Return [X, Y] of the center of cell containing provided text 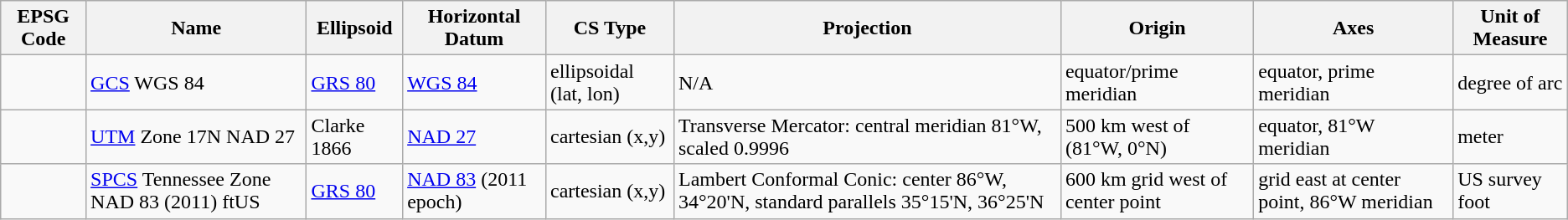
Projection [867, 28]
NAD 27 [474, 137]
Unit of Measure [1511, 28]
WGS 84 [474, 82]
meter [1511, 137]
EPSG Code [44, 28]
Ellipsoid [355, 28]
ellipsoidal (lat, lon) [610, 82]
600 km grid west of center point [1157, 191]
Horizontal Datum [474, 28]
500 km west of (81°W, 0°N) [1157, 137]
Axes [1354, 28]
Lambert Conformal Conic: center 86°W, 34°20'N, standard parallels 35°15'N, 36°25'N [867, 191]
GCS WGS 84 [196, 82]
NAD 83 (2011 epoch) [474, 191]
US survey foot [1511, 191]
Name [196, 28]
equator, prime meridian [1354, 82]
SPCS Tennessee Zone NAD 83 (2011) ftUS [196, 191]
equator, 81°W meridian [1354, 137]
equator/prime meridian [1157, 82]
grid east at center point, 86°W meridian [1354, 191]
Origin [1157, 28]
Clarke 1866 [355, 137]
Transverse Mercator: central meridian 81°W, scaled 0.9996 [867, 137]
degree of arc [1511, 82]
CS Type [610, 28]
UTM Zone 17N NAD 27 [196, 137]
N/A [867, 82]
